Identify which cell holds the provided text, then report its (x, y) central coordinate. 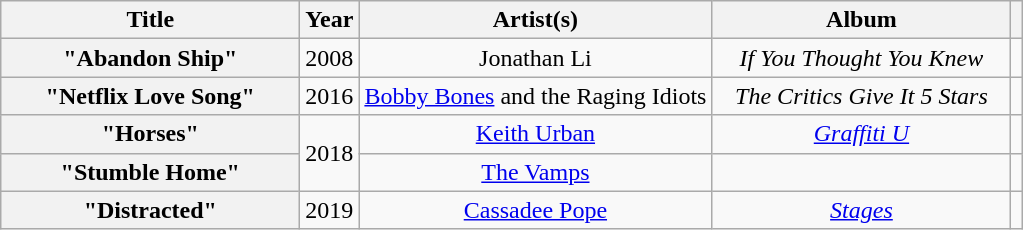
Keith Urban (536, 134)
Graffiti U (862, 134)
Jonathan Li (536, 58)
Cassadee Pope (536, 210)
The Critics Give It 5 Stars (862, 96)
"Abandon Ship" (150, 58)
"Netflix Love Song" (150, 96)
Year (330, 20)
2016 (330, 96)
2008 (330, 58)
2018 (330, 153)
2019 (330, 210)
Album (862, 20)
Bobby Bones and the Raging Idiots (536, 96)
"Horses" (150, 134)
Artist(s) (536, 20)
Stages (862, 210)
If You Thought You Knew (862, 58)
"Distracted" (150, 210)
"Stumble Home" (150, 172)
The Vamps (536, 172)
Title (150, 20)
